Find where the given text appears and provide that cell's center as (x, y) coordinate. 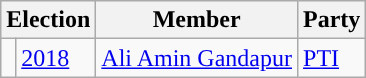
Party (332, 20)
Election (48, 20)
Member (197, 20)
PTI (332, 58)
2018 (56, 58)
Ali Amin Gandapur (197, 58)
